Provide the (X, Y) coordinate of the cell's center where the given text is located.  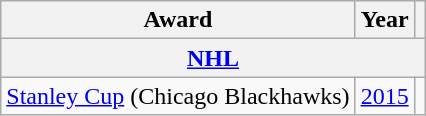
Award (178, 20)
Year (384, 20)
NHL (213, 58)
2015 (384, 96)
Stanley Cup (Chicago Blackhawks) (178, 96)
